Determine the [X, Y] coordinate at the center of the cell enclosing the given text.  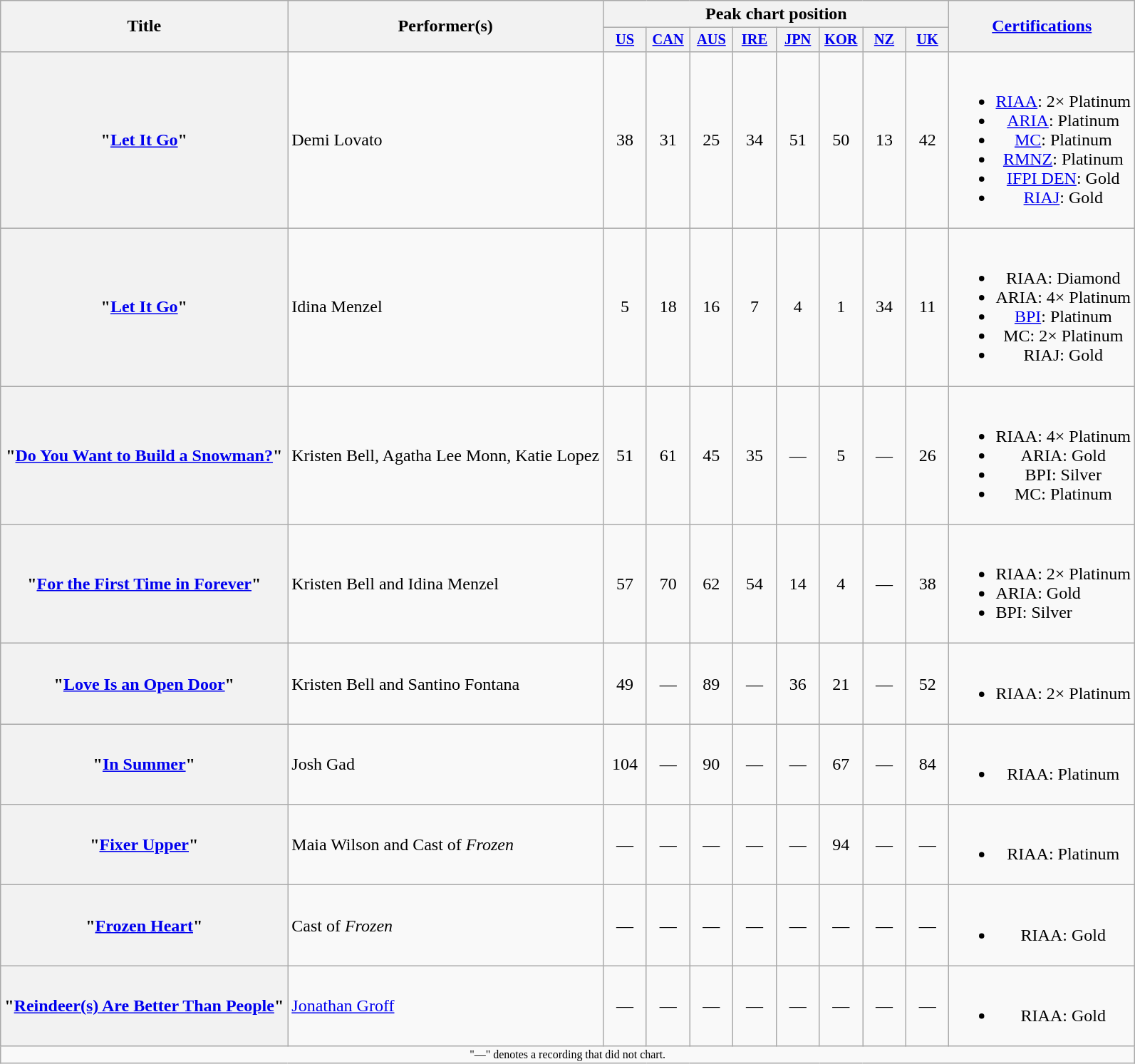
JPN [798, 40]
31 [668, 140]
"For the First Time in Forever" [144, 584]
50 [841, 140]
Cast of Frozen [446, 925]
CAN [668, 40]
"Do You Want to Build a Snowman?" [144, 455]
KOR [841, 40]
US [626, 40]
90 [711, 764]
61 [668, 455]
Performer(s) [446, 26]
"—" denotes a recording that did not chart. [568, 1055]
13 [885, 140]
35 [755, 455]
94 [841, 845]
AUS [711, 40]
45 [711, 455]
67 [841, 764]
RIAA: 2× PlatinumARIA: GoldBPI: Silver [1042, 584]
Jonathan Groff [446, 1006]
RIAA: 2× Platinum [1042, 684]
49 [626, 684]
16 [711, 308]
70 [668, 584]
7 [755, 308]
104 [626, 764]
62 [711, 584]
84 [928, 764]
26 [928, 455]
Peak chart position [777, 14]
Demi Lovato [446, 140]
RIAA: 4× PlatinumARIA: GoldBPI: SilverMC: Platinum [1042, 455]
Kristen Bell and Idina Menzel [446, 584]
Maia Wilson and Cast of Frozen [446, 845]
Certifications [1042, 26]
UK [928, 40]
Kristen Bell, Agatha Lee Monn, Katie Lopez [446, 455]
Title [144, 26]
54 [755, 584]
Kristen Bell and Santino Fontana [446, 684]
"Love Is an Open Door" [144, 684]
IRE [755, 40]
RIAA: DiamondARIA: 4× PlatinumBPI: PlatinumMC: 2× PlatinumRIAJ: Gold [1042, 308]
"In Summer" [144, 764]
Idina Menzel [446, 308]
57 [626, 584]
"Reindeer(s) Are Better Than People" [144, 1006]
11 [928, 308]
52 [928, 684]
89 [711, 684]
25 [711, 140]
21 [841, 684]
18 [668, 308]
1 [841, 308]
14 [798, 584]
"Fixer Upper" [144, 845]
42 [928, 140]
36 [798, 684]
Josh Gad [446, 764]
RIAA: 2× PlatinumARIA: PlatinumMC: PlatinumRMNZ: PlatinumIFPI DEN: GoldRIAJ: Gold [1042, 140]
NZ [885, 40]
"Frozen Heart" [144, 925]
